Detect which cell encompasses the target text, then output its [X, Y] center coordinate. 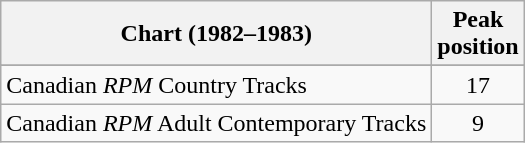
17 [478, 85]
Canadian RPM Adult Contemporary Tracks [216, 123]
Chart (1982–1983) [216, 34]
Peakposition [478, 34]
Canadian RPM Country Tracks [216, 85]
9 [478, 123]
